Scan for the cell matching the given text and deliver its [x, y] coordinate at center. 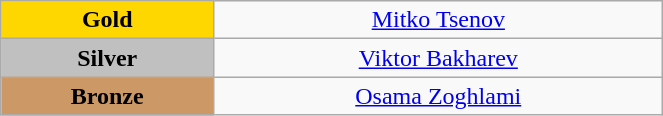
Viktor Bakharev [438, 58]
Osama Zoghlami [438, 96]
Gold [108, 20]
Bronze [108, 96]
Silver [108, 58]
Mitko Tsenov [438, 20]
